Provide the [X, Y] coordinate of the cell's center where the given text is located.  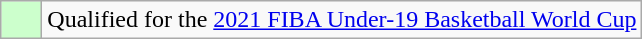
Qualified for the 2021 FIBA Under-19 Basketball World Cup [342, 20]
